Locate the cell with the specified text and output its (x, y) center coordinate. 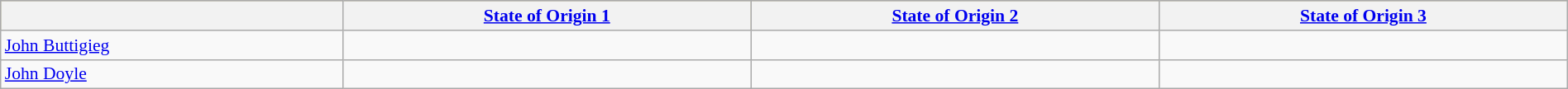
John Doyle (172, 74)
State of Origin 2 (955, 16)
State of Origin 3 (1364, 16)
State of Origin 1 (547, 16)
John Buttigieg (172, 45)
